Provide the (x, y) coordinate of the cell's center where the given text is located.  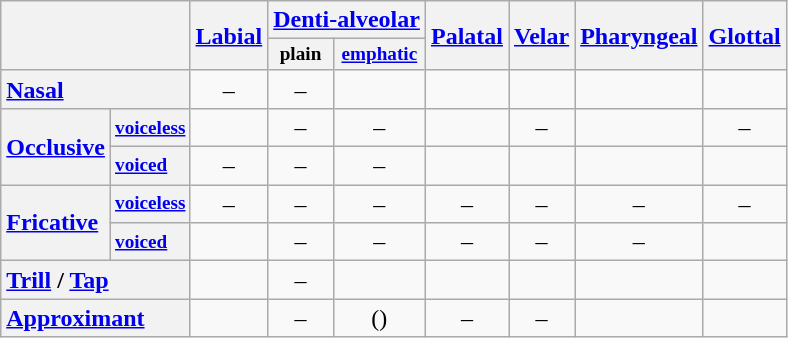
Approximant (96, 318)
emphatic (379, 55)
Palatal (466, 36)
Velar (541, 36)
Pharyngeal (639, 36)
Occlusive (56, 147)
Labial (229, 36)
Trill / Tap (96, 280)
() (379, 318)
Glottal (744, 36)
Nasal (96, 89)
Denti-alveolar (347, 20)
plain (301, 55)
Fricative (56, 223)
